Identify which cell holds the provided text, then report its (x, y) central coordinate. 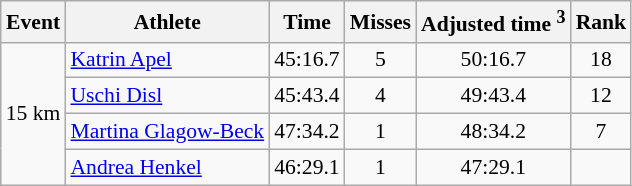
50:16.7 (494, 60)
45:16.7 (306, 60)
Katrin Apel (167, 60)
Adjusted time 3 (494, 22)
5 (380, 60)
Time (306, 22)
Event (34, 22)
48:34.2 (494, 132)
47:29.1 (494, 167)
Misses (380, 22)
12 (602, 96)
Martina Glagow-Beck (167, 132)
Athlete (167, 22)
4 (380, 96)
Rank (602, 22)
15 km (34, 113)
Andrea Henkel (167, 167)
45:43.4 (306, 96)
Uschi Disl (167, 96)
47:34.2 (306, 132)
18 (602, 60)
7 (602, 132)
49:43.4 (494, 96)
46:29.1 (306, 167)
